Scan for the cell matching the given text and deliver its [X, Y] coordinate at center. 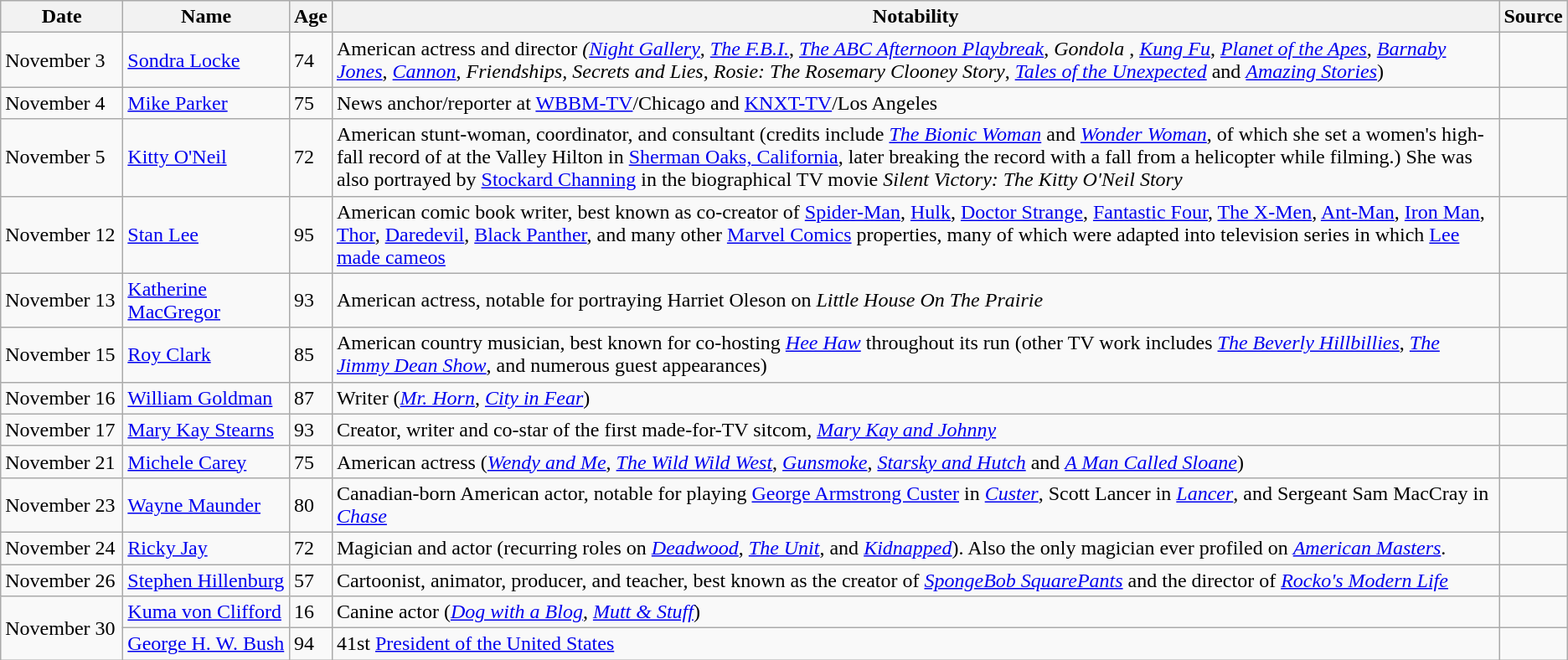
November 24 [62, 548]
American actress, notable for portraying Harriet Oleson on Little House On The Prairie [916, 300]
News anchor/reporter at WBBM-TV/Chicago and KNXT-TV/Los Angeles [916, 103]
Mary Kay Stearns [206, 430]
16 [310, 612]
Age [310, 17]
November 3 [62, 60]
Canadian-born American actor, notable for playing George Armstrong Custer in Custer, Scott Lancer in Lancer, and Sergeant Sam MacCray in Chase [916, 504]
95 [310, 235]
41st President of the United States [916, 644]
85 [310, 355]
November 30 [62, 628]
Writer (Mr. Horn, City in Fear) [916, 398]
Name [206, 17]
87 [310, 398]
Roy Clark [206, 355]
Cartoonist, animator, producer, and teacher, best known as the creator of SpongeBob SquarePants and the director of Rocko's Modern Life [916, 580]
American actress (Wendy and Me, The Wild Wild West, Gunsmoke, Starsky and Hutch and A Man Called Sloane) [916, 461]
Source [1533, 17]
Notability [916, 17]
Creator, writer and co-star of the first made-for-TV sitcom, Mary Kay and Johnny [916, 430]
William Goldman [206, 398]
George H. W. Bush [206, 644]
Wayne Maunder [206, 504]
November 21 [62, 461]
November 13 [62, 300]
Mike Parker [206, 103]
Sondra Locke [206, 60]
Ricky Jay [206, 548]
Stan Lee [206, 235]
80 [310, 504]
94 [310, 644]
November 23 [62, 504]
November 17 [62, 430]
November 12 [62, 235]
Kuma von Clifford [206, 612]
November 26 [62, 580]
November 4 [62, 103]
November 16 [62, 398]
Michele Carey [206, 461]
November 15 [62, 355]
Magician and actor (recurring roles on Deadwood, The Unit, and Kidnapped). Also the only magician ever profiled on American Masters. [916, 548]
Kitty O'Neil [206, 157]
November 5 [62, 157]
Katherine MacGregor [206, 300]
74 [310, 60]
57 [310, 580]
Canine actor (Dog with a Blog, Mutt & Stuff) [916, 612]
Date [62, 17]
Stephen Hillenburg [206, 580]
